Capture the cell that displays the provided text and extract its [x, y] central coordinate. 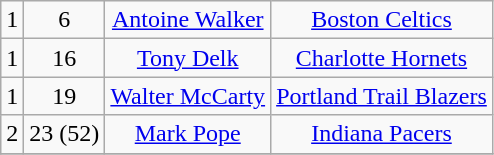
Walter McCarty [188, 96]
Mark Pope [188, 134]
Charlotte Hornets [382, 58]
Portland Trail Blazers [382, 96]
23 (52) [64, 134]
16 [64, 58]
Tony Delk [188, 58]
Boston Celtics [382, 20]
6 [64, 20]
Antoine Walker [188, 20]
19 [64, 96]
Indiana Pacers [382, 134]
2 [12, 134]
